Detect which cell encompasses the target text, then output its (x, y) center coordinate. 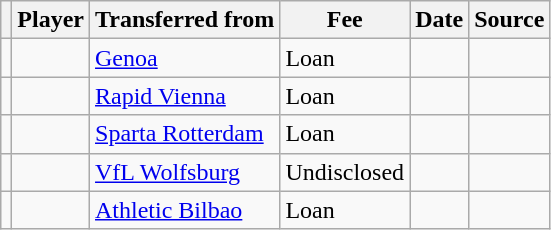
Sparta Rotterdam (185, 134)
Source (510, 20)
Rapid Vienna (185, 96)
Player (51, 20)
Undisclosed (345, 172)
Date (440, 20)
Fee (345, 20)
Genoa (185, 58)
Athletic Bilbao (185, 210)
Transferred from (185, 20)
VfL Wolfsburg (185, 172)
